Identify which cell holds the provided text, then report its (X, Y) central coordinate. 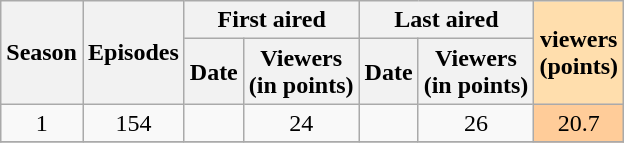
154 (133, 123)
Episodes (133, 52)
1 (42, 123)
20.7 (579, 123)
First aired (272, 20)
Season (42, 52)
viewers (points) (579, 52)
26 (476, 123)
Last aired (446, 20)
24 (301, 123)
